Detect which cell encompasses the target text, then output its [X, Y] center coordinate. 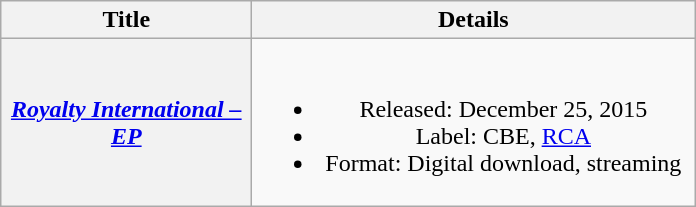
Royalty International – EP [126, 122]
Released: December 25, 2015Label: CBE, RCAFormat: Digital download, streaming [474, 122]
Title [126, 20]
Details [474, 20]
